For the text-containing cell, return its midpoint in [X, Y] coordinate format. 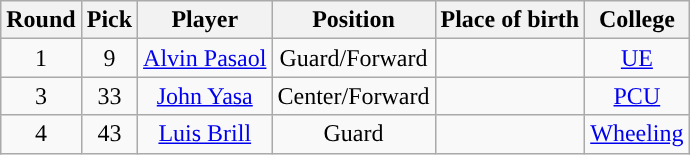
Luis Brill [205, 134]
Guard/Forward [354, 58]
33 [109, 96]
Place of birth [510, 20]
Center/Forward [354, 96]
43 [109, 134]
PCU [637, 96]
UE [637, 58]
4 [41, 134]
John Yasa [205, 96]
Player [205, 20]
Guard [354, 134]
Alvin Pasaol [205, 58]
1 [41, 58]
College [637, 20]
Round [41, 20]
Pick [109, 20]
3 [41, 96]
9 [109, 58]
Position [354, 20]
Wheeling [637, 134]
